From the cell containing the given text, extract its center point as (X, Y) coordinate. 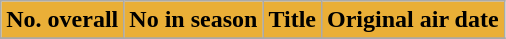
Title (292, 20)
No in season (194, 20)
Original air date (414, 20)
No. overall (62, 20)
